Pinpoint the cell where the given text exists, returning its (x, y) midpoint coordinate. 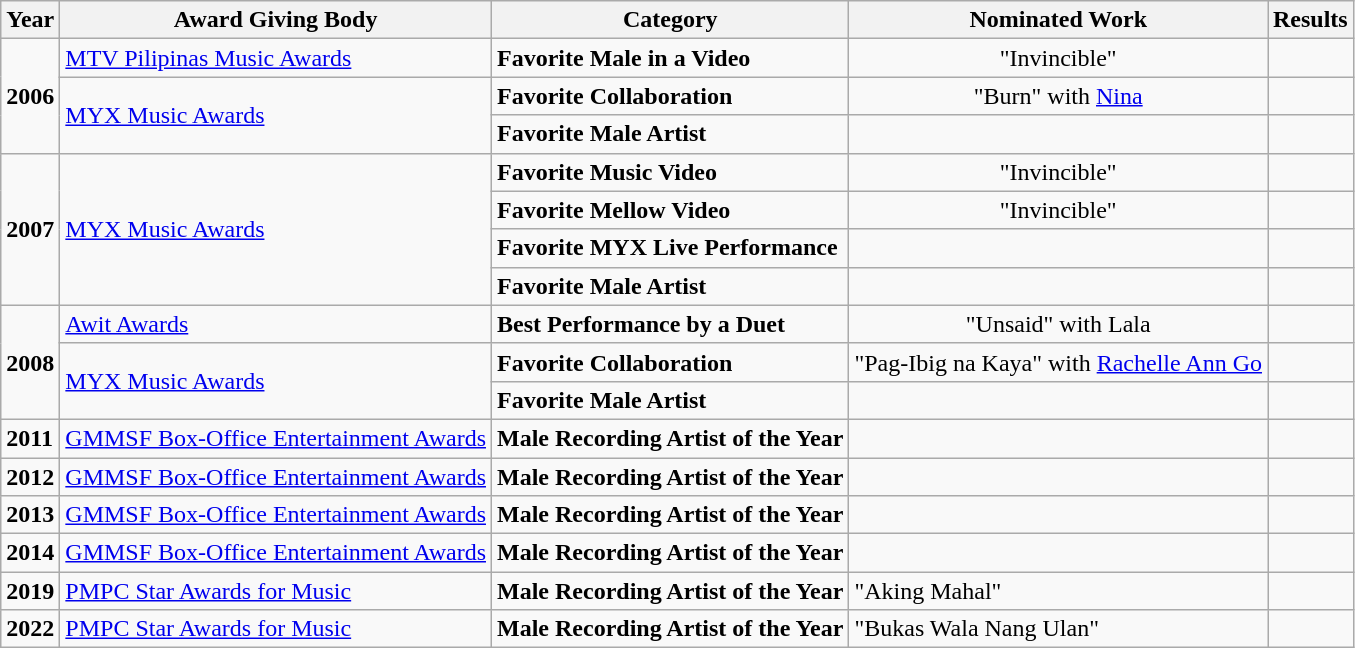
Favorite Music Video (670, 172)
2008 (30, 362)
"Unsaid" with Lala (1058, 324)
Nominated Work (1058, 20)
2022 (30, 629)
Favorite Mellow Video (670, 210)
"Pag-Ibig na Kaya" with Rachelle Ann Go (1058, 362)
Award Giving Body (276, 20)
MTV Pilipinas Music Awards (276, 58)
Awit Awards (276, 324)
2006 (30, 96)
2019 (30, 591)
Category (670, 20)
2007 (30, 229)
"Bukas Wala Nang Ulan" (1058, 629)
Favorite Male in a Video (670, 58)
2011 (30, 438)
Year (30, 20)
2012 (30, 477)
Favorite MYX Live Performance (670, 248)
"Burn" with Nina (1058, 96)
Best Performance by a Duet (670, 324)
2014 (30, 553)
Results (1311, 20)
"Aking Mahal" (1058, 591)
2013 (30, 515)
